Capture the cell that displays the provided text and extract its (x, y) central coordinate. 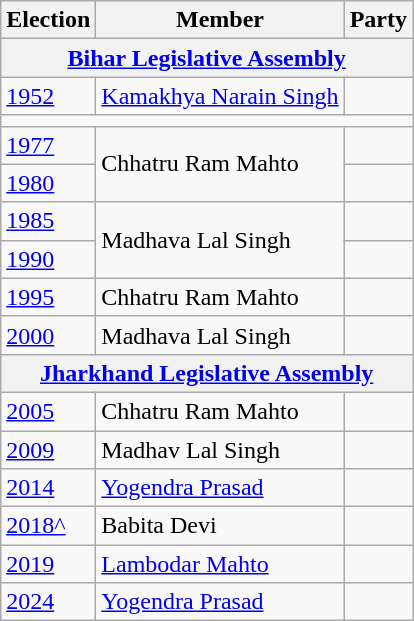
1977 (48, 145)
Election (48, 20)
1980 (48, 183)
2005 (48, 411)
Madhav Lal Singh (220, 449)
1990 (48, 259)
2014 (48, 488)
Jharkhand Legislative Assembly (207, 373)
1952 (48, 96)
2009 (48, 449)
Lambodar Mahto (220, 564)
Party (378, 20)
Babita Devi (220, 526)
1995 (48, 297)
Bihar Legislative Assembly (207, 58)
Member (220, 20)
2018^ (48, 526)
Kamakhya Narain Singh (220, 96)
1985 (48, 221)
2024 (48, 602)
2000 (48, 335)
2019 (48, 564)
